Return [X, Y] of the center of cell containing provided text 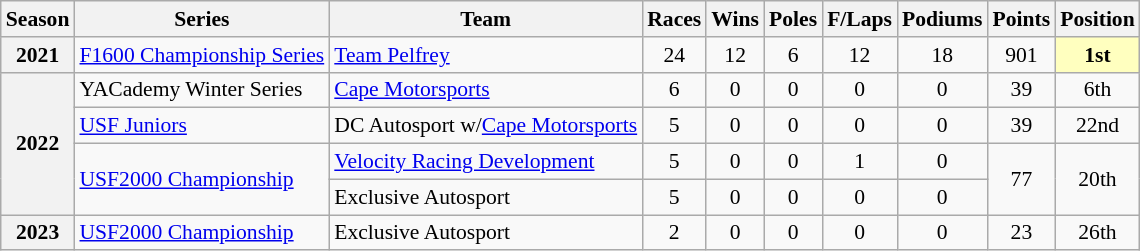
Season [38, 19]
2 [674, 233]
1 [860, 162]
Position [1097, 19]
77 [1022, 180]
23 [1022, 233]
Poles [793, 19]
Cape Motorsports [486, 90]
22nd [1097, 126]
F/Laps [860, 19]
Team Pelfrey [486, 55]
USF Juniors [202, 126]
24 [674, 55]
Velocity Racing Development [486, 162]
Team [486, 19]
Wins [735, 19]
1st [1097, 55]
DC Autosport w/Cape Motorsports [486, 126]
6th [1097, 90]
20th [1097, 180]
YACademy Winter Series [202, 90]
26th [1097, 233]
18 [942, 55]
F1600 Championship Series [202, 55]
901 [1022, 55]
2022 [38, 143]
Points [1022, 19]
2023 [38, 233]
Series [202, 19]
Races [674, 19]
2021 [38, 55]
Podiums [942, 19]
